Pinpoint the cell where the given text exists, returning its [X, Y] midpoint coordinate. 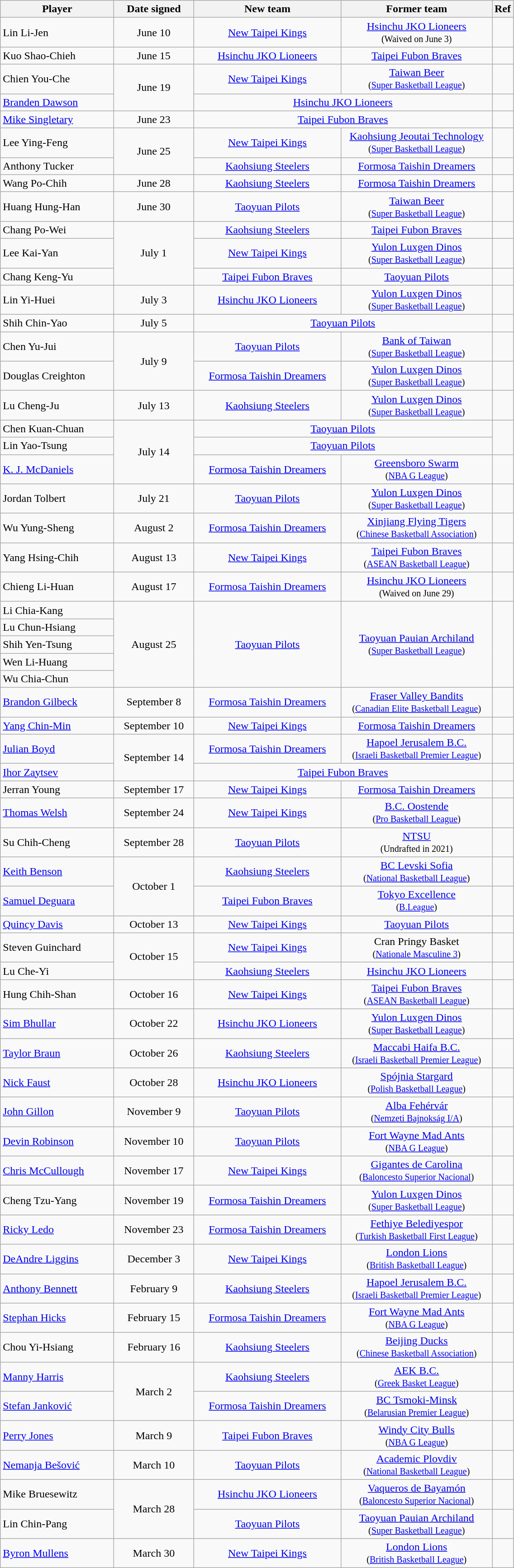
Chris McCullough [57, 1171]
September 24 [154, 813]
Beijing Ducks(Chinese Basketball Association) [417, 1347]
Lu Cheng-Ju [57, 405]
Bank of Taiwan(Super Basketball League) [417, 346]
Wu Chia-Chun [57, 679]
Manny Harris [57, 1376]
Mike Singletary [57, 119]
March 2 [154, 1391]
Chou Yi-Hsiang [57, 1347]
Hung Chih-Shan [57, 994]
November 23 [154, 1230]
Gigantes de Carolina(Baloncesto Superior Nacional) [417, 1171]
Fethiye Belediyespor(Turkish Basketball First League) [417, 1230]
Hsinchu JKO Lioneers(Waived on June 3) [417, 33]
November 9 [154, 1112]
Stefan Janković [57, 1406]
Cran Pringy Basket(Nationale Masculine 3) [417, 948]
June 25 [154, 151]
Wu Yung-Sheng [57, 528]
Branden Dawson [57, 102]
Kaohsiung Jeoutai Technology(Super Basketball League) [417, 143]
February 16 [154, 1347]
Chang Po-Wei [57, 230]
Perry Jones [57, 1435]
Nemanja Bešović [57, 1465]
AEK B.C.(Greek Basket League) [417, 1376]
Yang Hsing-Chih [57, 557]
Mike Bruesewitz [57, 1494]
October 15 [154, 956]
NTSU(Undrafted in 2021) [417, 842]
July 13 [154, 405]
Lin Yi-Huei [57, 300]
Shih Chin-Yao [57, 323]
BC Tsmoki-Minsk(Belarusian Premier League) [417, 1406]
Chen Yu-Jui [57, 346]
John Gillon [57, 1112]
Anthony Bennett [57, 1289]
June 23 [154, 119]
Player [57, 9]
Chen Kuan-Chuan [57, 429]
Chang Keng-Yu [57, 276]
Thomas Welsh [57, 813]
Kuo Shao-Chieh [57, 56]
DeAndre Liggins [57, 1259]
B.C. Oostende(Pro Basketball League) [417, 813]
Nick Faust [57, 1082]
July 5 [154, 323]
December 3 [154, 1259]
June 28 [154, 183]
Lin Li-Jen [57, 33]
Su Chih-Cheng [57, 842]
August 13 [154, 557]
August 2 [154, 528]
Yang Chin-Min [57, 726]
Wang Po-Chih [57, 183]
Vaqueros de Bayamón(Baloncesto Superior Nacional) [417, 1494]
Wen Li-Huang [57, 661]
October 22 [154, 1024]
February 9 [154, 1289]
September 28 [154, 842]
August 25 [154, 644]
Alba Fehérvár(Nemzeti Bajnokság I/A) [417, 1112]
September 17 [154, 789]
Li Chia-Kang [57, 610]
July 14 [154, 452]
Greensboro Swarm(NBA G League) [417, 469]
October 16 [154, 994]
Brandon Gilbeck [57, 703]
Cheng Tzu-Yang [57, 1200]
June 10 [154, 33]
Hsinchu JKO Lioneers(Waived on June 29) [417, 587]
Academic Plovdiv(National Basketball League) [417, 1465]
June 19 [154, 88]
Lin Yao-Tsung [57, 446]
June 30 [154, 206]
Spójnia Stargard(Polish Basketball League) [417, 1082]
June 15 [154, 56]
November 17 [154, 1171]
February 15 [154, 1318]
July 3 [154, 300]
Samuel Deguara [57, 901]
New team [267, 9]
Lin Chin-Pang [57, 1524]
Devin Robinson [57, 1141]
Jerran Young [57, 789]
Windy City Bulls(NBA G League) [417, 1435]
Chieng Li-Huan [57, 587]
Keith Benson [57, 872]
March 9 [154, 1435]
Fraser Valley Bandits(Canadian Elite Basketball League) [417, 703]
Xinjiang Flying Tigers(Chinese Basketball Association) [417, 528]
March 30 [154, 1554]
Lu Che-Yi [57, 971]
September 8 [154, 703]
October 26 [154, 1053]
November 10 [154, 1141]
Julian Boyd [57, 749]
Ricky Ledo [57, 1230]
July 1 [154, 253]
Byron Mullens [57, 1554]
Quincy Davis [57, 924]
Lee Kai-Yan [57, 253]
Anthony Tucker [57, 166]
Steven Guinchard [57, 948]
Ref [503, 9]
Stephan Hicks [57, 1318]
Date signed [154, 9]
July 9 [154, 361]
March 10 [154, 1465]
Huang Hung-Han [57, 206]
Maccabi Haifa B.C.(Israeli Basketball Premier League) [417, 1053]
Ihor Zaytsev [57, 772]
August 17 [154, 587]
September 14 [154, 758]
Jordan Tolbert [57, 498]
Tokyo Excellence(B.League) [417, 901]
March 28 [154, 1509]
October 28 [154, 1082]
November 19 [154, 1200]
Lu Chun-Hsiang [57, 627]
Chien You-Che [57, 79]
Lee Ying-Feng [57, 143]
July 21 [154, 498]
Douglas Creighton [57, 376]
September 10 [154, 726]
October 13 [154, 924]
Taylor Braun [57, 1053]
K. J. McDaniels [57, 469]
Former team [417, 9]
Sim Bhullar [57, 1024]
October 1 [154, 886]
BC Levski Sofia(National Basketball League) [417, 872]
Shih Yen-Tsung [57, 644]
